Return the (X, Y) coordinate for the center point of the cell that contains the specified text.  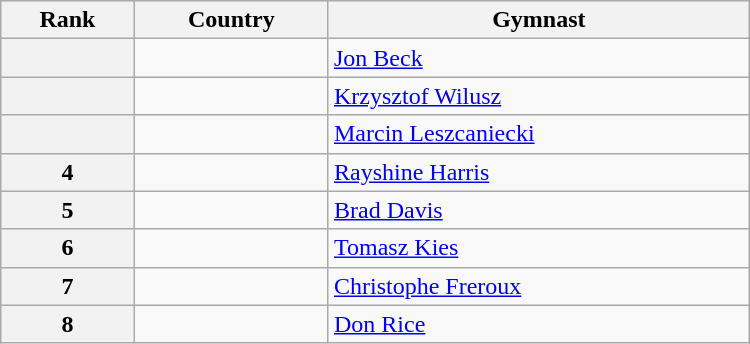
Gymnast (538, 20)
5 (68, 210)
8 (68, 324)
Jon Beck (538, 58)
6 (68, 248)
Country (231, 20)
Brad Davis (538, 210)
Krzysztof Wilusz (538, 96)
Rank (68, 20)
Marcin Leszcaniecki (538, 134)
Tomasz Kies (538, 248)
Christophe Freroux (538, 286)
7 (68, 286)
Rayshine Harris (538, 172)
Don Rice (538, 324)
4 (68, 172)
